Provide the [x, y] coordinate of the cell's center where the given text is located.  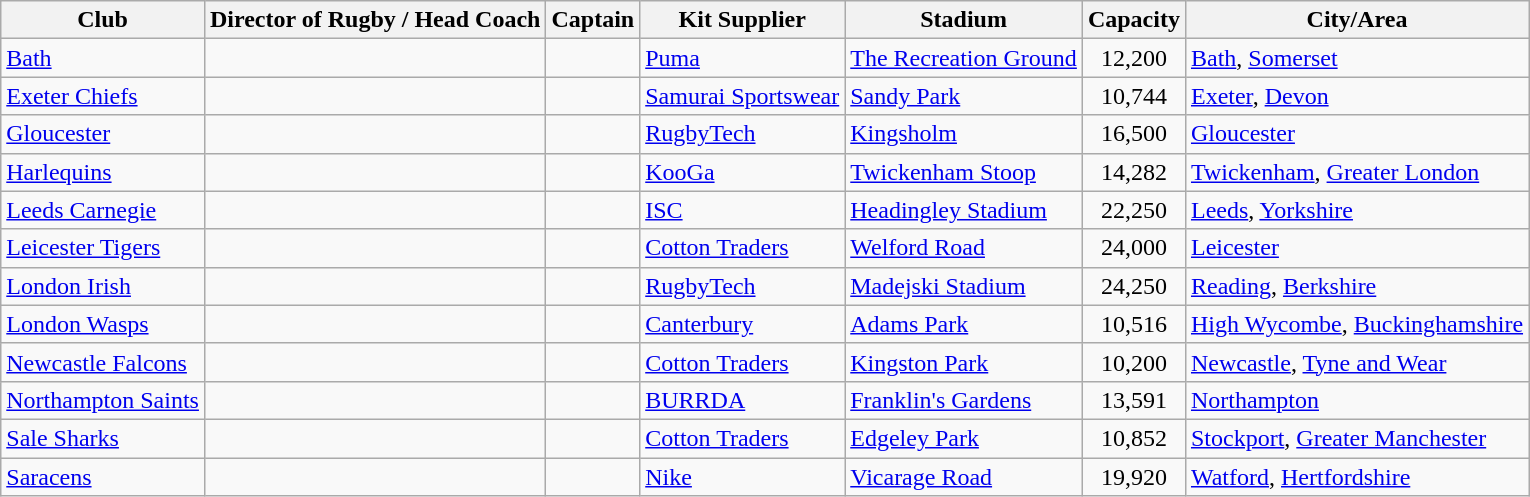
Bath [103, 58]
Leeds Carnegie [103, 210]
Samurai Sportswear [742, 96]
Madejski Stadium [964, 286]
Exeter Chiefs [103, 96]
14,282 [1134, 172]
Adams Park [964, 324]
24,000 [1134, 248]
Northampton [1356, 400]
Twickenham, Greater London [1356, 172]
Kingston Park [964, 362]
Northampton Saints [103, 400]
ISC [742, 210]
BURRDA [742, 400]
Puma [742, 58]
Captain [593, 20]
16,500 [1134, 134]
Vicarage Road [964, 477]
Headingley Stadium [964, 210]
Welford Road [964, 248]
Kit Supplier [742, 20]
22,250 [1134, 210]
10,200 [1134, 362]
10,516 [1134, 324]
Leicester Tigers [103, 248]
London Irish [103, 286]
24,250 [1134, 286]
Nike [742, 477]
10,852 [1134, 438]
Leicester [1356, 248]
Reading, Berkshire [1356, 286]
12,200 [1134, 58]
Exeter, Devon [1356, 96]
Edgeley Park [964, 438]
Club [103, 20]
The Recreation Ground [964, 58]
Twickenham Stoop [964, 172]
Sandy Park [964, 96]
Saracens [103, 477]
High Wycombe, Buckinghamshire [1356, 324]
13,591 [1134, 400]
Director of Rugby / Head Coach [374, 20]
Newcastle, Tyne and Wear [1356, 362]
Newcastle Falcons [103, 362]
Sale Sharks [103, 438]
Capacity [1134, 20]
Leeds, Yorkshire [1356, 210]
Bath, Somerset [1356, 58]
Canterbury [742, 324]
Stockport, Greater Manchester [1356, 438]
KooGa [742, 172]
Stadium [964, 20]
10,744 [1134, 96]
19,920 [1134, 477]
Franklin's Gardens [964, 400]
Kingsholm [964, 134]
London Wasps [103, 324]
Watford, Hertfordshire [1356, 477]
Harlequins [103, 172]
City/Area [1356, 20]
